Return (X, Y) of the center of cell containing provided text 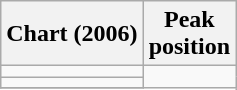
Peakposition (189, 34)
Chart (2006) (72, 34)
